Find where the given text appears and provide that cell's center as (x, y) coordinate. 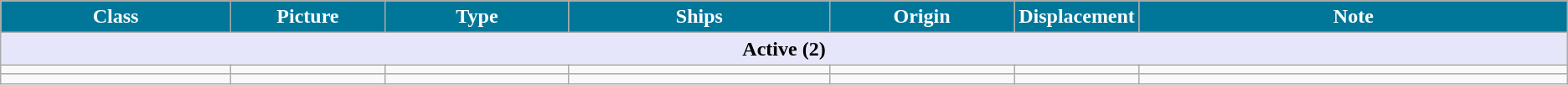
Class (116, 17)
Ships (699, 17)
Picture (307, 17)
Active (2) (784, 49)
Origin (921, 17)
Displacement (1077, 17)
Type (477, 17)
Note (1354, 17)
